Provide the (X, Y) coordinate of the cell's center where the given text is located.  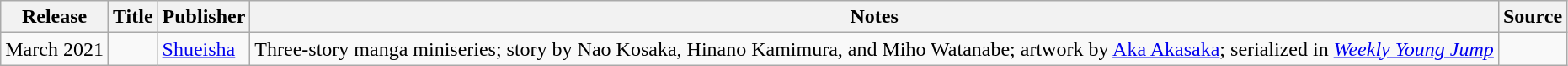
Release (55, 17)
Source (1533, 17)
March 2021 (55, 49)
Title (133, 17)
Shueisha (204, 49)
Three-story manga miniseries; story by Nao Kosaka, Hinano Kamimura, and Miho Watanabe; artwork by Aka Akasaka; serialized in Weekly Young Jump (874, 49)
Notes (874, 17)
Publisher (204, 17)
